From the cell containing the given text, extract its center point as (x, y) coordinate. 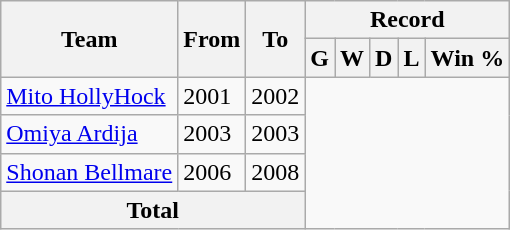
2002 (276, 96)
Shonan Bellmare (90, 172)
Win % (468, 58)
Record (408, 20)
L (412, 58)
W (352, 58)
To (276, 39)
From (212, 39)
Team (90, 39)
Total (153, 210)
Omiya Ardija (90, 134)
D (384, 58)
2006 (212, 172)
G (320, 58)
2008 (276, 172)
Mito HollyHock (90, 96)
2001 (212, 96)
